Capture the cell that displays the provided text and extract its [X, Y] central coordinate. 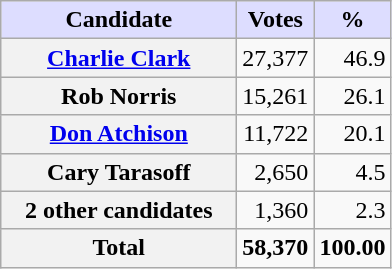
1,360 [276, 210]
Total [119, 248]
Rob Norris [119, 96]
4.5 [352, 172]
100.00 [352, 248]
58,370 [276, 248]
27,377 [276, 58]
20.1 [352, 134]
15,261 [276, 96]
11,722 [276, 134]
Charlie Clark [119, 58]
Don Atchison [119, 134]
Cary Tarasoff [119, 172]
Votes [276, 20]
26.1 [352, 96]
2,650 [276, 172]
Candidate [119, 20]
46.9 [352, 58]
2 other candidates [119, 210]
% [352, 20]
2.3 [352, 210]
